Find where the given text appears and provide that cell's center as (x, y) coordinate. 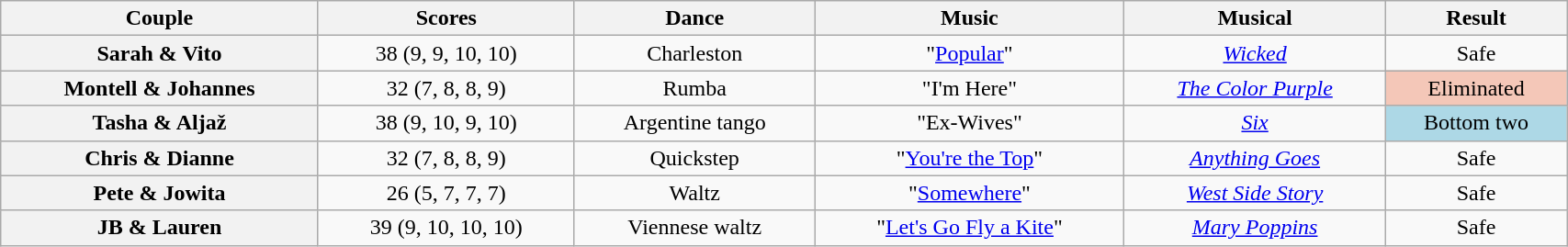
"Let's Go Fly a Kite" (970, 228)
Waltz (694, 193)
JB & Lauren (160, 228)
39 (9, 10, 10, 10) (446, 228)
Bottom two (1475, 123)
Six (1255, 123)
26 (5, 7, 7, 7) (446, 193)
Scores (446, 18)
The Color Purple (1255, 88)
"Somewhere" (970, 193)
Result (1475, 18)
Charleston (694, 53)
Pete & Jowita (160, 193)
Viennese waltz (694, 228)
Couple (160, 18)
"You're the Top" (970, 158)
Wicked (1255, 53)
38 (9, 10, 9, 10) (446, 123)
Quickstep (694, 158)
Montell & Johannes (160, 88)
Musical (1255, 18)
"Ex-Wives" (970, 123)
Rumba (694, 88)
Music (970, 18)
Eliminated (1475, 88)
Dance (694, 18)
Anything Goes (1255, 158)
38 (9, 9, 10, 10) (446, 53)
Chris & Dianne (160, 158)
Mary Poppins (1255, 228)
Sarah & Vito (160, 53)
"Popular" (970, 53)
West Side Story (1255, 193)
Tasha & Aljaž (160, 123)
Argentine tango (694, 123)
"I'm Here" (970, 88)
